Identify which cell holds the provided text, then report its (x, y) central coordinate. 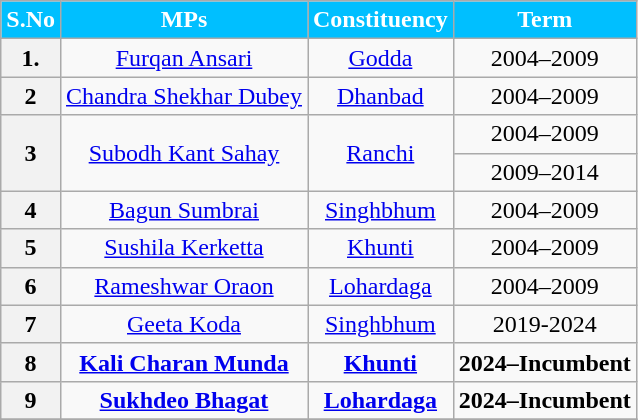
Rameshwar Oraon (184, 286)
Constituency (381, 20)
MPs (184, 20)
S.No (31, 20)
9 (31, 400)
4 (31, 210)
Geeta Koda (184, 324)
8 (31, 362)
2 (31, 96)
Kali Charan Munda (184, 362)
3 (31, 153)
Bagun Sumbrai (184, 210)
2019-2024 (544, 324)
Furqan Ansari (184, 58)
Chandra Shekhar Dubey (184, 96)
5 (31, 248)
6 (31, 286)
2009–2014 (544, 172)
Subodh Kant Sahay (184, 153)
Sushila Kerketta (184, 248)
1. (31, 58)
Sukhdeo Bhagat (184, 400)
7 (31, 324)
Dhanbad (381, 96)
Godda (381, 58)
Term (544, 20)
Ranchi (381, 153)
